Extract the (X, Y) coordinate from the center of the cell holding the provided text.  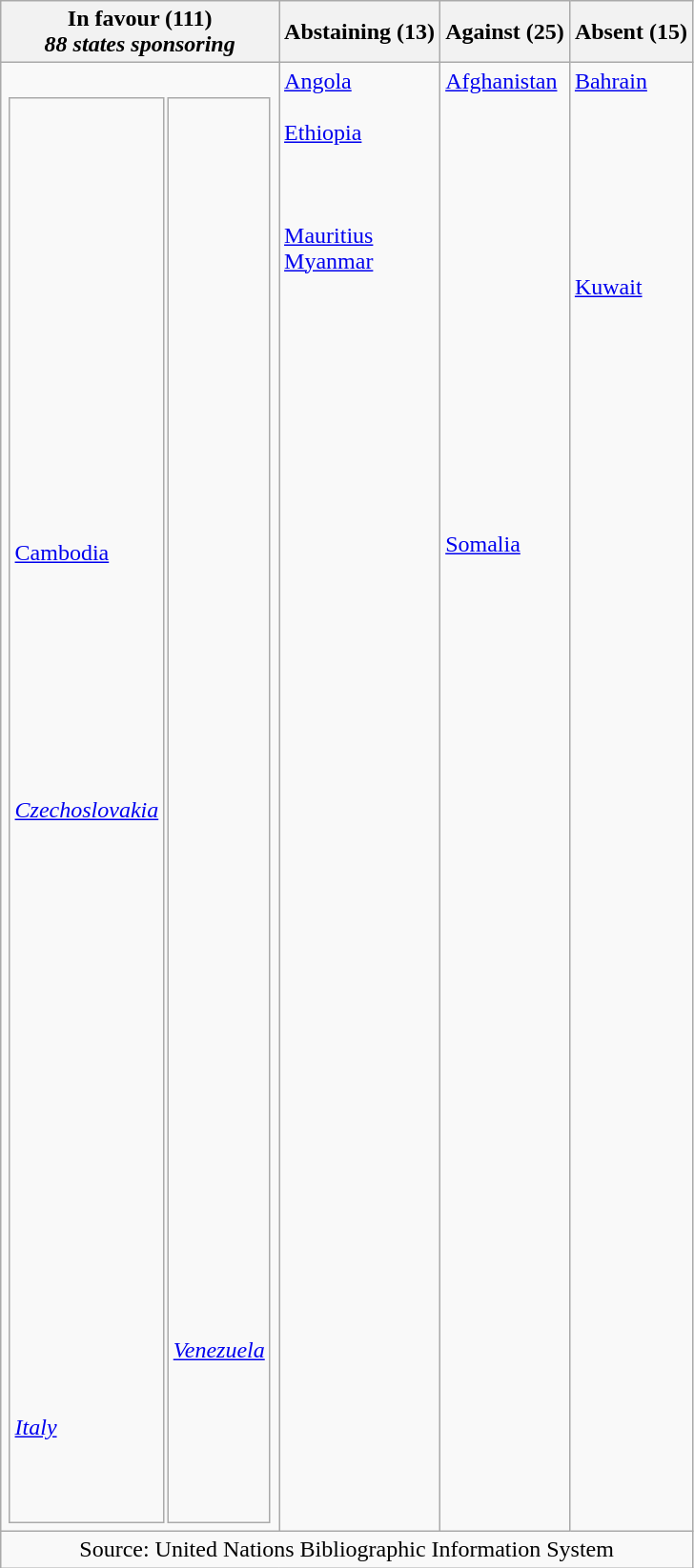
In favour (111)88 states sponsoring (140, 32)
Afghanistan Somalia (505, 797)
Abstaining (13) (360, 32)
Bahrain Kuwait (631, 797)
Angola Ethiopia Mauritius Myanmar (360, 797)
Absent (15) (631, 32)
Against (25) (505, 32)
Cambodia Czechoslovakia Italy Venezuela (140, 797)
Venezuela (219, 810)
Source: United Nations Bibliographic Information System (347, 1549)
Cambodia Czechoslovakia Italy (86, 810)
